From the cell containing the given text, extract its center point as [X, Y] coordinate. 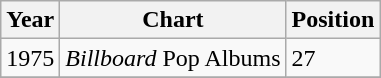
Year [30, 20]
1975 [30, 58]
Position [333, 20]
Billboard Pop Albums [173, 58]
Chart [173, 20]
27 [333, 58]
